Extract the [x, y] coordinate from the center of the cell holding the provided text.  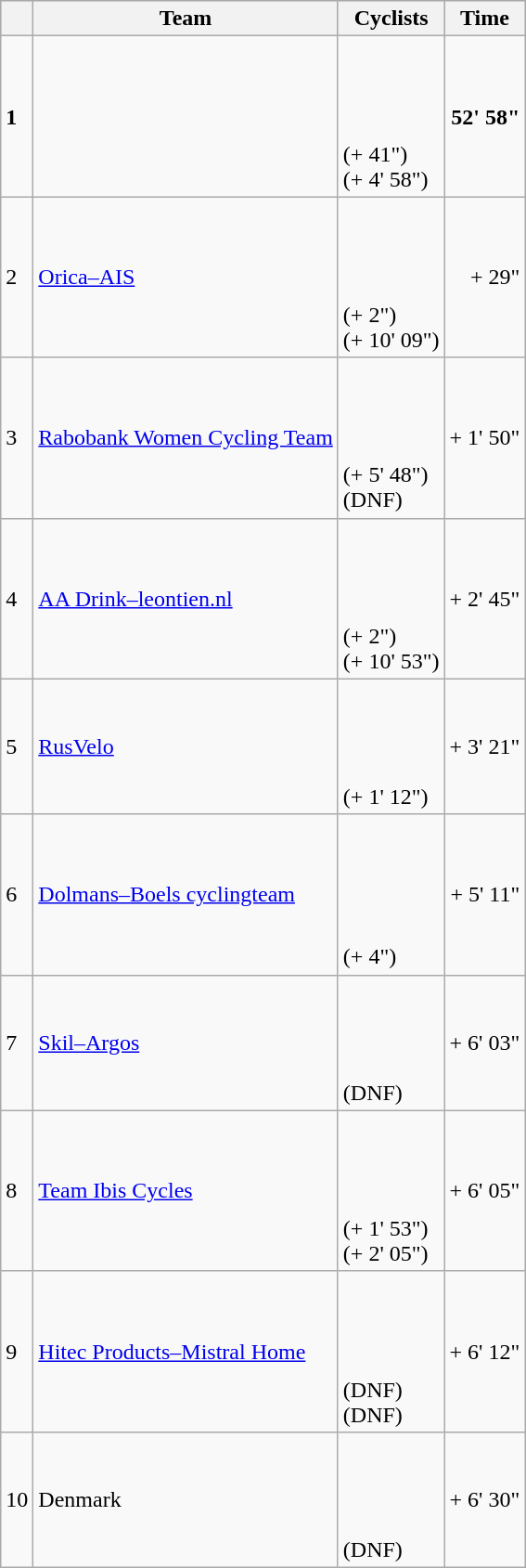
6 [17, 895]
10 [17, 1499]
AA Drink–leontien.nl [186, 598]
(+ 41") (+ 4' 58") [391, 117]
Cyclists [391, 19]
Team Ibis Cycles [186, 1190]
52' 58" [484, 117]
Time [484, 19]
Rabobank Women Cycling Team [186, 438]
(+ 2") (+ 10' 09") [391, 277]
+ 3' 21" [484, 746]
Team [186, 19]
+ 6' 12" [484, 1352]
9 [17, 1352]
1 [17, 117]
8 [17, 1190]
Skil–Argos [186, 1043]
+ 6' 03" [484, 1043]
(+ 1' 12") [391, 746]
(+ 2") (+ 10' 53") [391, 598]
Orica–AIS [186, 277]
(+ 4") [391, 895]
Hitec Products–Mistral Home [186, 1352]
+ 2' 45" [484, 598]
(+ 1' 53") (+ 2' 05") [391, 1190]
2 [17, 277]
5 [17, 746]
3 [17, 438]
+ 5' 11" [484, 895]
+ 6' 05" [484, 1190]
Denmark [186, 1499]
+ 29" [484, 277]
(DNF) (DNF) [391, 1352]
7 [17, 1043]
RusVelo [186, 746]
(+ 5' 48") (DNF) [391, 438]
4 [17, 598]
Dolmans–Boels cyclingteam [186, 895]
+ 1' 50" [484, 438]
+ 6' 30" [484, 1499]
